Search for the cell housing the specified text and yield its [X, Y] center coordinate. 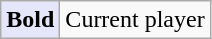
Bold [30, 20]
Current player [135, 20]
